Return the (X, Y) coordinate for the center point of the cell that contains the specified text.  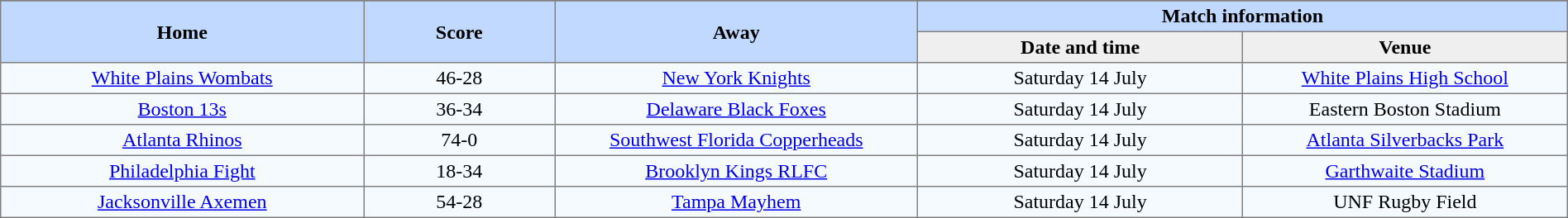
18-34 (460, 171)
74-0 (460, 140)
Boston 13s (182, 109)
Philadelphia Fight (182, 171)
White Plains High School (1404, 78)
46-28 (460, 78)
Tampa Mayhem (736, 202)
Southwest Florida Copperheads (736, 140)
Date and time (1080, 47)
Venue (1404, 47)
36-34 (460, 109)
New York Knights (736, 78)
Atlanta Rhinos (182, 140)
Delaware Black Foxes (736, 109)
54-28 (460, 202)
Eastern Boston Stadium (1404, 109)
Brooklyn Kings RLFC (736, 171)
Garthwaite Stadium (1404, 171)
Home (182, 31)
Match information (1243, 17)
Atlanta Silverbacks Park (1404, 140)
Away (736, 31)
UNF Rugby Field (1404, 202)
Jacksonville Axemen (182, 202)
White Plains Wombats (182, 78)
Score (460, 31)
